Find where the given text appears and provide that cell's center as (x, y) coordinate. 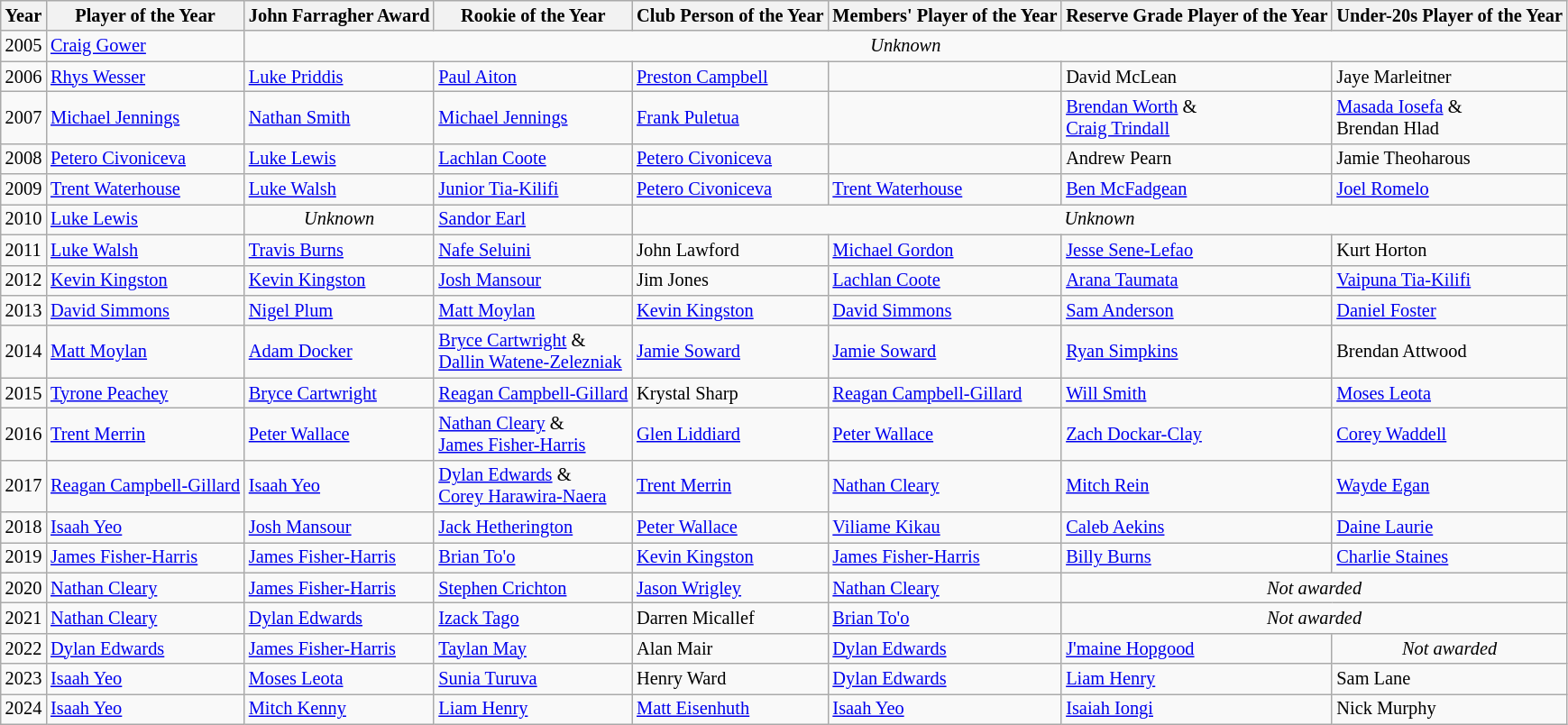
Zach Dockar-Clay (1197, 434)
Year (23, 15)
2020 (23, 588)
2024 (23, 709)
Izack Tago (533, 618)
2011 (23, 250)
Adam Docker (339, 352)
Charlie Staines (1449, 557)
Reserve Grade Player of the Year (1197, 15)
Nigel Plum (339, 310)
2018 (23, 528)
2019 (23, 557)
2007 (23, 117)
Viliame Kikau (945, 528)
Daniel Foster (1449, 310)
Wayde Egan (1449, 486)
Alan Mair (730, 648)
Nathan Cleary &James Fisher-Harris (533, 434)
Tyrone Peachey (145, 393)
Joel Romelo (1449, 189)
Mitch Kenny (339, 709)
Taylan May (533, 648)
2023 (23, 679)
Ben McFadgean (1197, 189)
2012 (23, 280)
Matt Eisenhuth (730, 709)
Henry Ward (730, 679)
David McLean (1197, 77)
Jack Hetherington (533, 528)
Darren Micallef (730, 618)
Sam Anderson (1197, 310)
Bryce Cartwright (339, 393)
Michael Gordon (945, 250)
J'maine Hopgood (1197, 648)
Jason Wrigley (730, 588)
2008 (23, 159)
Player of the Year (145, 15)
2005 (23, 46)
Under-20s Player of the Year (1449, 15)
John Farragher Award (339, 15)
Andrew Pearn (1197, 159)
Junior Tia-Kilifi (533, 189)
2013 (23, 310)
Jesse Sene-Lefao (1197, 250)
Paul Aiton (533, 77)
Corey Waddell (1449, 434)
Brendan Attwood (1449, 352)
2016 (23, 434)
Daine Laurie (1449, 528)
Bryce Cartwright &Dallin Watene-Zelezniak (533, 352)
Isaiah Iongi (1197, 709)
Brendan Worth &Craig Trindall (1197, 117)
2010 (23, 219)
Rhys Wesser (145, 77)
2009 (23, 189)
Craig Gower (145, 46)
Nafe Seluini (533, 250)
Nick Murphy (1449, 709)
Jim Jones (730, 280)
Kurt Horton (1449, 250)
Jaye Marleitner (1449, 77)
Vaipuna Tia-Kilifi (1449, 280)
Dylan Edwards &Corey Harawira-Naera (533, 486)
Sunia Turuva (533, 679)
Frank Puletua (730, 117)
2006 (23, 77)
Masada Iosefa &Brendan Hlad (1449, 117)
Luke Priddis (339, 77)
Will Smith (1197, 393)
Sam Lane (1449, 679)
Preston Campbell (730, 77)
Mitch Rein (1197, 486)
John Lawford (730, 250)
2022 (23, 648)
Club Person of the Year (730, 15)
Rookie of the Year (533, 15)
Billy Burns (1197, 557)
Krystal Sharp (730, 393)
2017 (23, 486)
2014 (23, 352)
Glen Liddiard (730, 434)
Travis Burns (339, 250)
Jamie Theoharous (1449, 159)
Members' Player of the Year (945, 15)
2015 (23, 393)
Arana Taumata (1197, 280)
Sandor Earl (533, 219)
Ryan Simpkins (1197, 352)
Caleb Aekins (1197, 528)
Stephen Crichton (533, 588)
2021 (23, 618)
Nathan Smith (339, 117)
